Output the (x, y) coordinate of the center of the cell containing the given text.  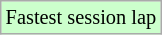
Fastest session lap (81, 17)
